Capture the cell that displays the provided text and extract its (x, y) central coordinate. 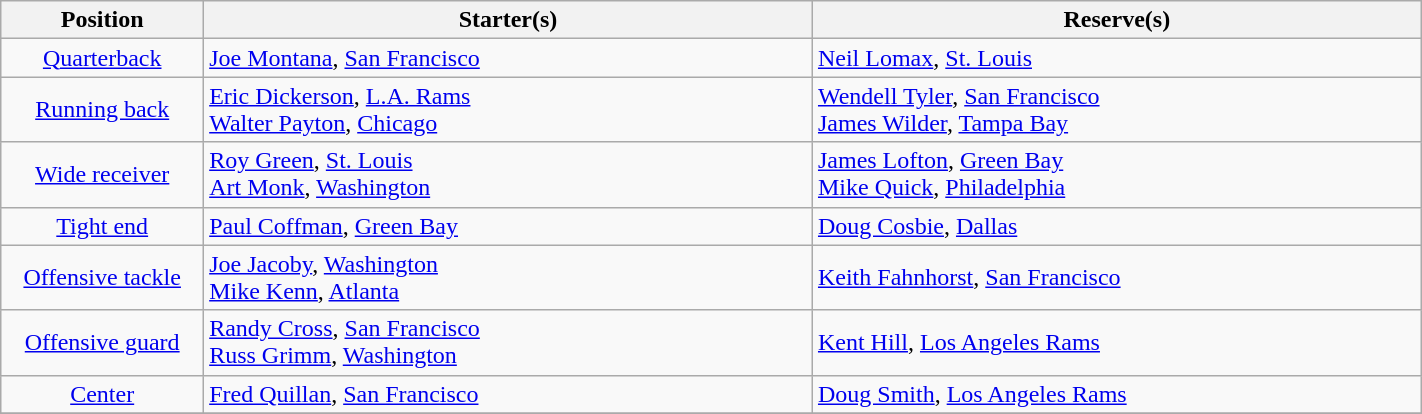
Roy Green, St. Louis Art Monk, Washington (508, 174)
Randy Cross, San Francisco Russ Grimm, Washington (508, 342)
Paul Coffman, Green Bay (508, 226)
James Lofton, Green Bay Mike Quick, Philadelphia (1116, 174)
Offensive tackle (102, 278)
Position (102, 20)
Kent Hill, Los Angeles Rams (1116, 342)
Doug Cosbie, Dallas (1116, 226)
Keith Fahnhorst, San Francisco (1116, 278)
Joe Jacoby, Washington Mike Kenn, Atlanta (508, 278)
Joe Montana, San Francisco (508, 58)
Quarterback (102, 58)
Running back (102, 110)
Reserve(s) (1116, 20)
Eric Dickerson, L.A. Rams Walter Payton, Chicago (508, 110)
Offensive guard (102, 342)
Doug Smith, Los Angeles Rams (1116, 394)
Tight end (102, 226)
Fred Quillan, San Francisco (508, 394)
Neil Lomax, St. Louis (1116, 58)
Center (102, 394)
Wendell Tyler, San Francisco James Wilder, Tampa Bay (1116, 110)
Starter(s) (508, 20)
Wide receiver (102, 174)
